Identify which cell holds the provided text, then report its (X, Y) central coordinate. 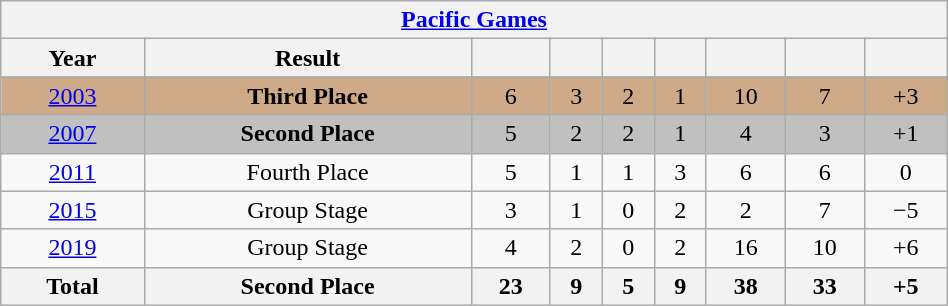
Result (308, 58)
2007 (72, 134)
2019 (72, 248)
2003 (72, 96)
Year (72, 58)
Third Place (308, 96)
38 (746, 286)
Pacific Games (474, 20)
−5 (906, 210)
16 (746, 248)
+6 (906, 248)
2011 (72, 172)
+5 (906, 286)
Total (72, 286)
33 (824, 286)
2015 (72, 210)
Fourth Place (308, 172)
23 (510, 286)
+1 (906, 134)
+3 (906, 96)
